Find where the given text appears and provide that cell's center as [x, y] coordinate. 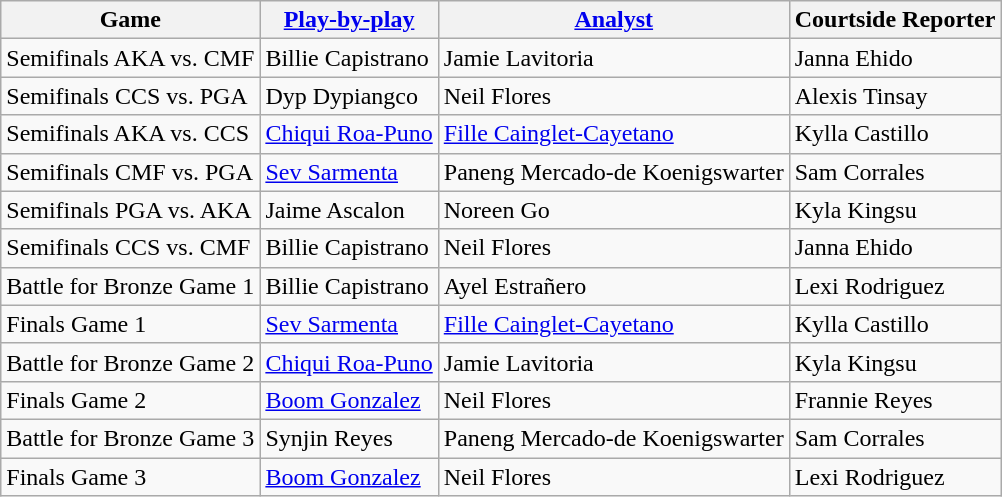
Jaime Ascalon [349, 210]
Semifinals AKA vs. CMF [130, 58]
Courtside Reporter [895, 20]
Battle for Bronze Game 2 [130, 362]
Ayel Estrañero [614, 286]
Alexis Tinsay [895, 96]
Analyst [614, 20]
Battle for Bronze Game 3 [130, 438]
Semifinals AKA vs. CCS [130, 134]
Dyp Dypiangco [349, 96]
Finals Game 2 [130, 400]
Finals Game 1 [130, 324]
Battle for Bronze Game 1 [130, 286]
Semifinals CMF vs. PGA [130, 172]
Synjin Reyes [349, 438]
Finals Game 3 [130, 477]
Semifinals CCS vs. CMF [130, 248]
Frannie Reyes [895, 400]
Semifinals CCS vs. PGA [130, 96]
Play-by-play [349, 20]
Noreen Go [614, 210]
Semifinals PGA vs. AKA [130, 210]
Game [130, 20]
